Return the (x, y) coordinate for the center point of the cell that contains the specified text.  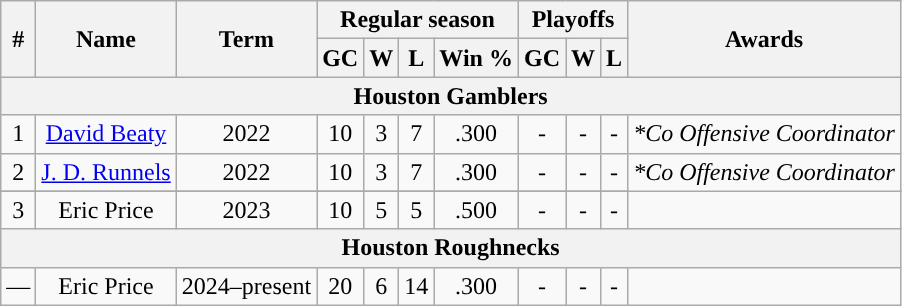
J. D. Runnels (106, 172)
Win % (476, 58)
2024–present (246, 286)
Houston Gamblers (451, 96)
Regular season (418, 20)
2023 (246, 210)
David Beaty (106, 134)
Playoffs (572, 20)
Houston Roughnecks (451, 248)
1 (18, 134)
2 (18, 172)
Awards (764, 39)
— (18, 286)
Name (106, 39)
20 (340, 286)
.500 (476, 210)
6 (382, 286)
14 (416, 286)
# (18, 39)
Term (246, 39)
